Identify which cell holds the provided text, then report its (x, y) central coordinate. 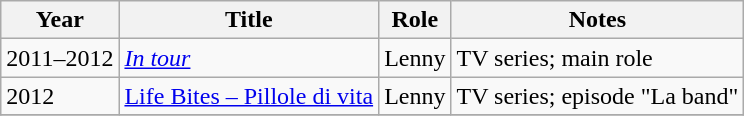
2011–2012 (60, 58)
In tour (249, 58)
TV series; episode "La band" (598, 96)
Notes (598, 20)
Year (60, 20)
TV series; main role (598, 58)
Role (415, 20)
Title (249, 20)
2012 (60, 96)
Life Bites – Pillole di vita (249, 96)
